Detect which cell encompasses the target text, then output its (X, Y) center coordinate. 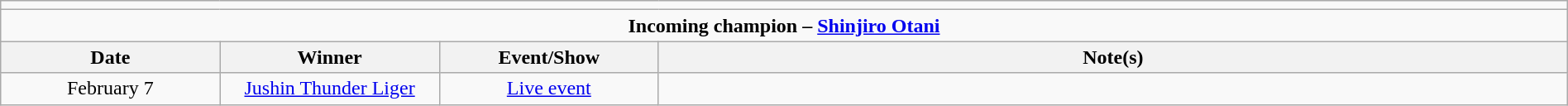
Event/Show (549, 57)
Incoming champion – Shinjiro Otani (784, 26)
Live event (549, 89)
Winner (329, 57)
Note(s) (1113, 57)
Date (111, 57)
Jushin Thunder Liger (329, 89)
February 7 (111, 89)
